Provide the [x, y] coordinate of the cell's center where the given text is located.  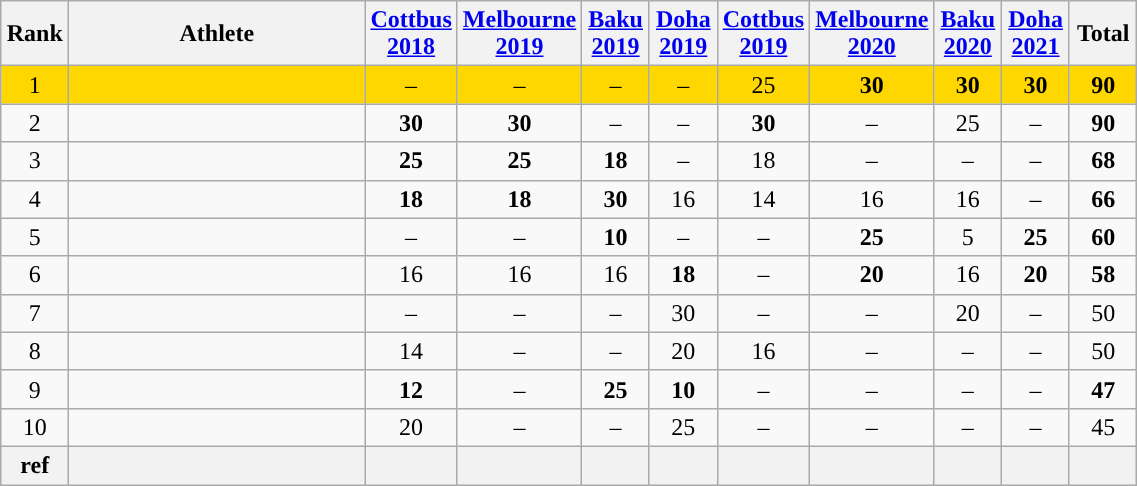
Baku 2019 [616, 34]
8 [35, 351]
Cottbus 2019 [763, 34]
12 [411, 389]
Baku 2020 [968, 34]
47 [1102, 389]
ref [35, 465]
Total [1102, 34]
Melbourne 2020 [872, 34]
9 [35, 389]
Doha 2019 [683, 34]
2 [35, 123]
1 [35, 85]
45 [1102, 427]
60 [1102, 237]
Rank [35, 34]
6 [35, 275]
68 [1102, 161]
66 [1102, 199]
7 [35, 313]
4 [35, 199]
3 [35, 161]
Doha 2021 [1036, 34]
Athlete [217, 34]
58 [1102, 275]
Melbourne 2019 [519, 34]
Cottbus 2018 [411, 34]
